From the cell containing the given text, extract its center point as [x, y] coordinate. 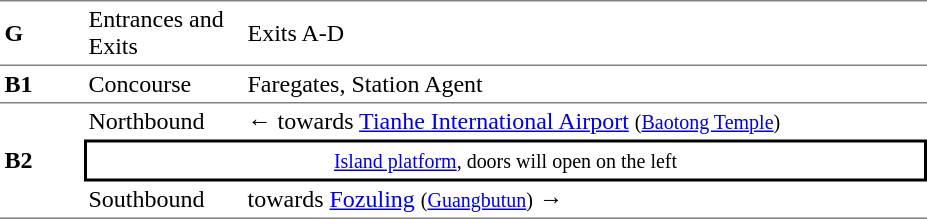
Island platform, doors will open on the left [506, 161]
Concourse [164, 85]
G [42, 33]
Faregates, Station Agent [585, 85]
B1 [42, 85]
← towards Tianhe International Airport (Baotong Temple) [585, 122]
Northbound [164, 122]
Entrances and Exits [164, 33]
Exits A-D [585, 33]
